Return [X, Y] of the center of cell containing provided text 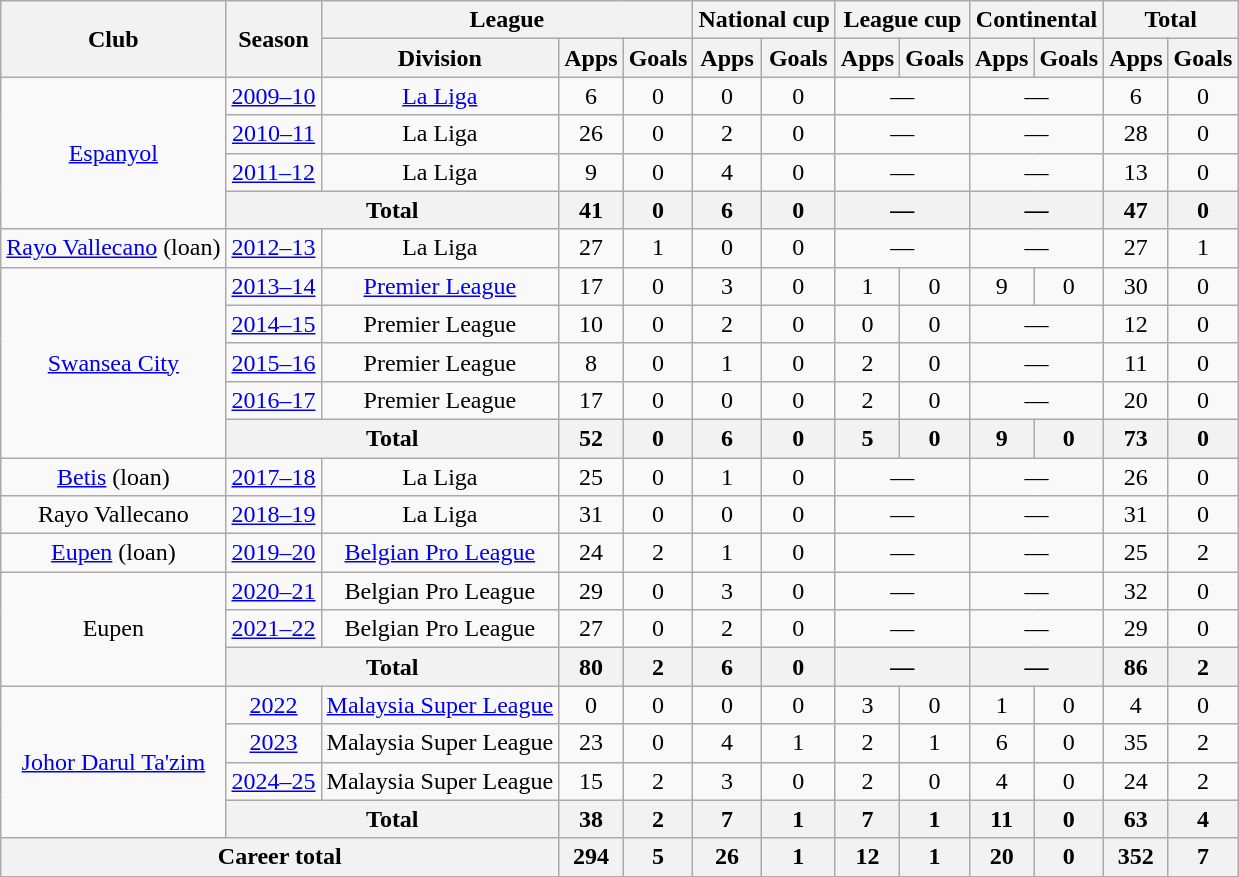
2012–13 [274, 248]
2010–11 [274, 134]
2011–12 [274, 172]
38 [591, 819]
2023 [274, 743]
2018–19 [274, 515]
2021–22 [274, 629]
National cup [764, 20]
Rayo Vallecano [114, 515]
28 [1136, 134]
2024–25 [274, 781]
2022 [274, 705]
Eupen [114, 629]
Rayo Vallecano (loan) [114, 248]
352 [1136, 857]
2016–17 [274, 400]
80 [591, 667]
32 [1136, 591]
2017–18 [274, 477]
30 [1136, 286]
73 [1136, 438]
63 [1136, 819]
41 [591, 210]
294 [591, 857]
2019–20 [274, 553]
10 [591, 324]
Continental [1036, 20]
Swansea City [114, 362]
Espanyol [114, 153]
35 [1136, 743]
8 [591, 362]
2014–15 [274, 324]
League [507, 20]
Division [440, 58]
47 [1136, 210]
Johor Darul Ta'zim [114, 762]
2009–10 [274, 96]
13 [1136, 172]
23 [591, 743]
2013–14 [274, 286]
2015–16 [274, 362]
15 [591, 781]
Eupen (loan) [114, 553]
Betis (loan) [114, 477]
Club [114, 39]
Season [274, 39]
52 [591, 438]
Career total [280, 857]
2020–21 [274, 591]
League cup [902, 20]
86 [1136, 667]
